Output the (X, Y) coordinate of the center of the cell containing the given text.  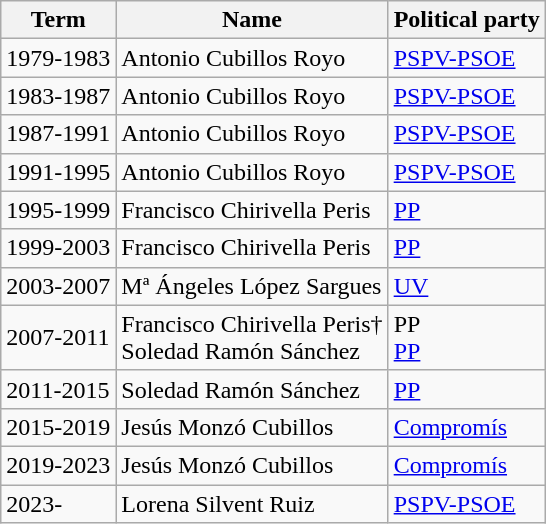
Mª Ángeles López Sargues (252, 286)
Francisco Chirivella Peris† Soledad Ramón Sánchez (252, 338)
Political party (466, 20)
1983-1987 (58, 96)
2015-2019 (58, 427)
Term (58, 20)
1995-1999 (58, 210)
1999-2003 (58, 248)
2011-2015 (58, 389)
1987-1991 (58, 134)
2003-2007 (58, 286)
Lorena Silvent Ruiz (252, 503)
PP PP (466, 338)
UV (466, 286)
1979-1983 (58, 58)
Name (252, 20)
2007-2011 (58, 338)
2019-2023 (58, 465)
2023- (58, 503)
1991-1995 (58, 172)
Soledad Ramón Sánchez (252, 389)
